Find where the given text appears and provide that cell's center as (x, y) coordinate. 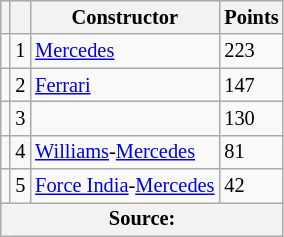
Constructor (124, 17)
Source: (142, 219)
Mercedes (124, 51)
2 (20, 85)
Ferrari (124, 85)
Williams-Mercedes (124, 152)
4 (20, 152)
42 (251, 186)
130 (251, 118)
147 (251, 85)
3 (20, 118)
Force India-Mercedes (124, 186)
Points (251, 17)
81 (251, 152)
1 (20, 51)
223 (251, 51)
5 (20, 186)
